Search for the cell housing the specified text and yield its [x, y] center coordinate. 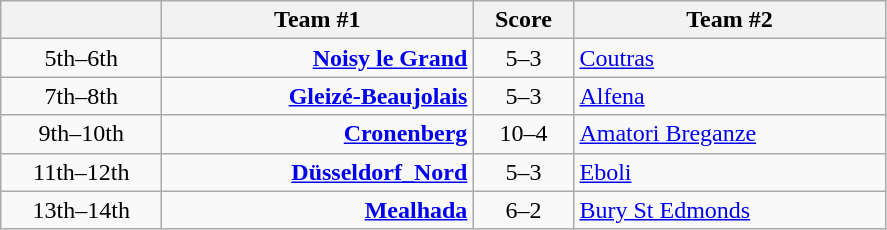
Gleizé-Beaujolais [318, 96]
Cronenberg [318, 134]
Düsseldorf_Nord [318, 172]
6–2 [524, 210]
5th–6th [82, 58]
Amatori Breganze [730, 134]
Team #2 [730, 20]
11th–12th [82, 172]
Noisy le Grand [318, 58]
Mealhada [318, 210]
7th–8th [82, 96]
13th–14th [82, 210]
9th–10th [82, 134]
Eboli [730, 172]
Score [524, 20]
10–4 [524, 134]
Alfena [730, 96]
Bury St Edmonds [730, 210]
Team #1 [318, 20]
Coutras [730, 58]
